Search for the cell housing the specified text and yield its [x, y] center coordinate. 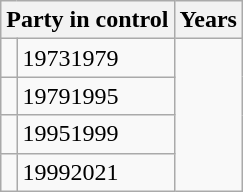
19731979 [96, 58]
Years [208, 20]
Party in control [88, 20]
19791995 [96, 96]
19992021 [96, 172]
19951999 [96, 134]
